Detect which cell encompasses the target text, then output its [X, Y] center coordinate. 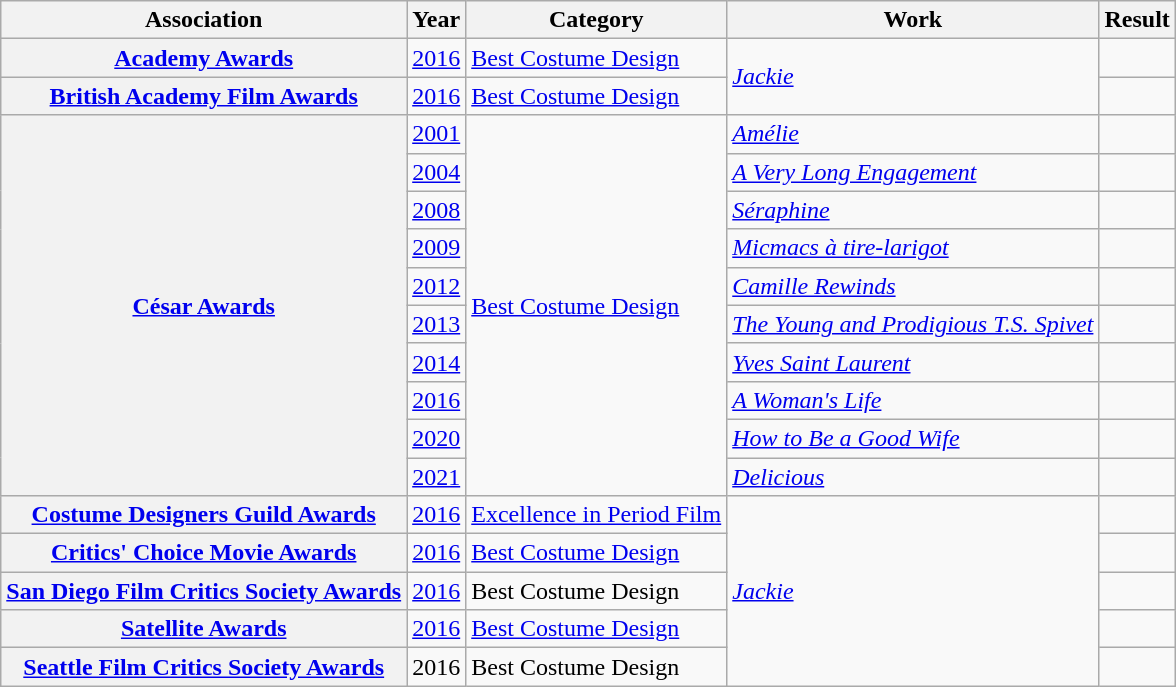
British Academy Film Awards [204, 96]
A Woman's Life [913, 400]
Category [596, 20]
How to Be a Good Wife [913, 438]
2014 [436, 362]
2008 [436, 210]
San Diego Film Critics Society Awards [204, 591]
Critics' Choice Movie Awards [204, 553]
2009 [436, 248]
2012 [436, 286]
A Very Long Engagement [913, 172]
Association [204, 20]
Result [1137, 20]
2004 [436, 172]
2013 [436, 324]
Séraphine [913, 210]
Satellite Awards [204, 629]
The Young and Prodigious T.S. Spivet [913, 324]
2001 [436, 134]
Work [913, 20]
2021 [436, 477]
Seattle Film Critics Society Awards [204, 667]
Excellence in Period Film [596, 515]
2020 [436, 438]
Yves Saint Laurent [913, 362]
Amélie [913, 134]
Delicious [913, 477]
Year [436, 20]
César Awards [204, 306]
Academy Awards [204, 58]
Micmacs à tire-larigot [913, 248]
Camille Rewinds [913, 286]
Costume Designers Guild Awards [204, 515]
